Determine the [X, Y] coordinate at the center of the cell enclosing the given text.  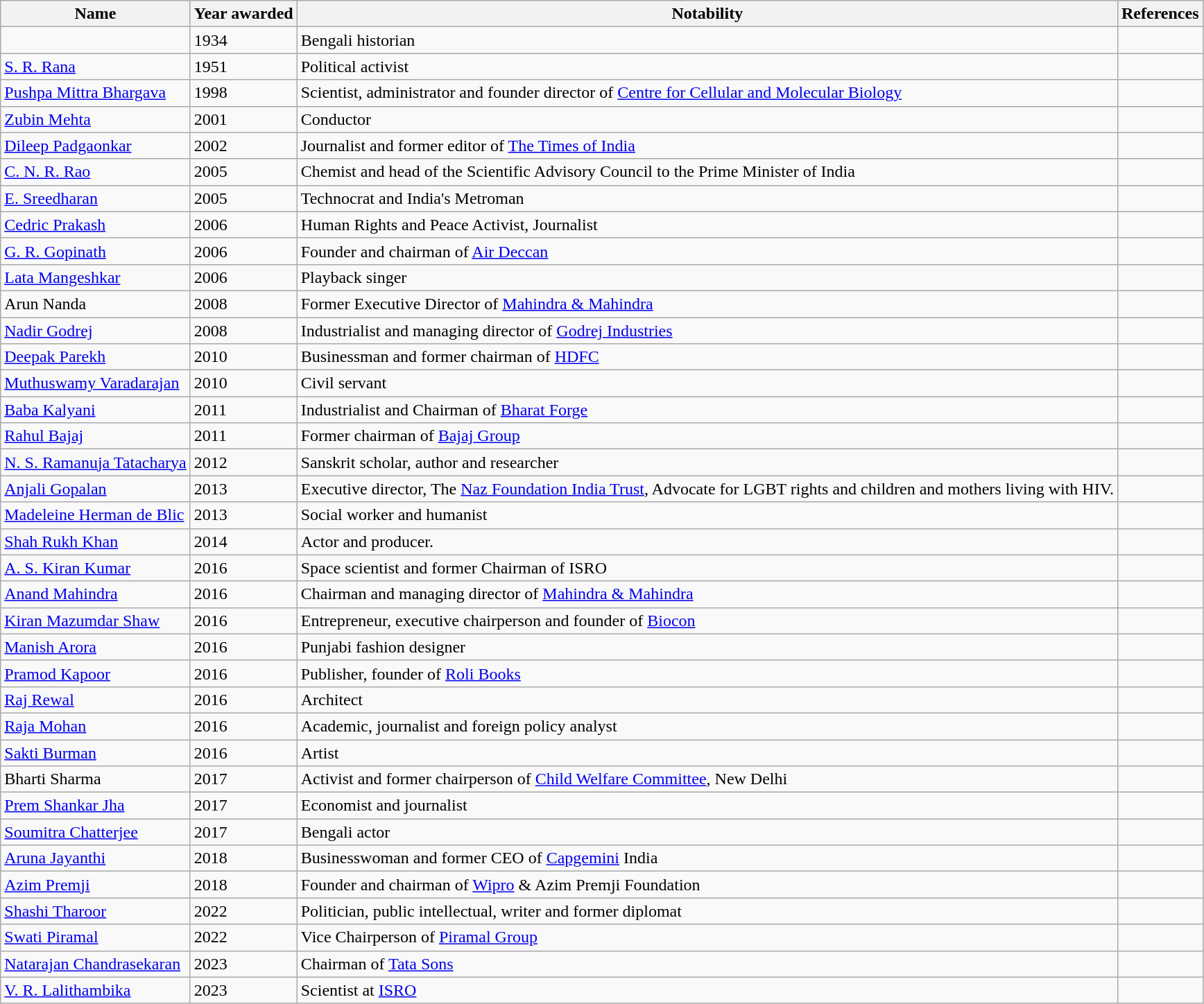
Sanskrit scholar, author and researcher [707, 462]
Baba Kalyani [96, 410]
Nadir Godrej [96, 331]
Arun Nanda [96, 304]
Swati Piramal [96, 937]
Economist and journalist [707, 806]
Space scientist and former Chairman of ISRO [707, 568]
Political activist [707, 67]
Journalist and former editor of The Times of India [707, 146]
2001 [243, 119]
Scientist at ISRO [707, 990]
Azim Premji [96, 885]
Bengali actor [707, 832]
Muthuswamy Varadarajan [96, 383]
Former chairman of Bajaj Group [707, 436]
Year awarded [243, 14]
Publisher, founder of Roli Books [707, 673]
V. R. Lalithambika [96, 990]
Soumitra Chatterjee [96, 832]
Raja Mohan [96, 726]
Raj Rewal [96, 700]
Technocrat and India's Metroman [707, 198]
Pramod Kapoor [96, 673]
2014 [243, 542]
Anand Mahindra [96, 594]
Artist [707, 752]
Shashi Tharoor [96, 911]
Manish Arora [96, 647]
Cedric Prakash [96, 225]
Bharti Sharma [96, 779]
Businesswoman and former CEO of Capgemini India [707, 858]
Former Executive Director of Mahindra & Mahindra [707, 304]
Founder and chairman of Air Deccan [707, 251]
1998 [243, 93]
Human Rights and Peace Activist, Journalist [707, 225]
Rahul Bajaj [96, 436]
Industrialist and managing director of Godrej Industries [707, 331]
2002 [243, 146]
Chairman of Tata Sons [707, 964]
S. R. Rana [96, 67]
2012 [243, 462]
Social worker and humanist [707, 515]
Executive director, The Naz Foundation India Trust, Advocate for LGBT rights and children and mothers living with HIV. [707, 489]
Zubin Mehta [96, 119]
Chairman and managing director of Mahindra & Mahindra [707, 594]
Prem Shankar Jha [96, 806]
Academic, journalist and foreign policy analyst [707, 726]
Founder and chairman of Wipro & Azim Premji Foundation [707, 885]
Punjabi fashion designer [707, 647]
Architect [707, 700]
Notability [707, 14]
Anjali Gopalan [96, 489]
Chemist and head of the Scientific Advisory Council to the Prime Minister of India [707, 172]
Aruna Jayanthi [96, 858]
Kiran Mazumdar Shaw [96, 621]
A. S. Kiran Kumar [96, 568]
Name [96, 14]
N. S. Ramanuja Tatacharya [96, 462]
Deepak Parekh [96, 357]
E. Sreedharan [96, 198]
1934 [243, 40]
Industrialist and Chairman of Bharat Forge [707, 410]
Civil servant [707, 383]
Actor and producer. [707, 542]
Vice Chairperson of Piramal Group [707, 937]
Pushpa Mittra Bhargava [96, 93]
Conductor [707, 119]
Activist and former chairperson of Child Welfare Committee, New Delhi [707, 779]
Lata Mangeshkar [96, 277]
Playback singer [707, 277]
Dileep Padgaonkar [96, 146]
Madeleine Herman de Blic [96, 515]
Entrepreneur, executive chairperson and founder of Biocon [707, 621]
Politician, public intellectual, writer and former diplomat [707, 911]
Bengali historian [707, 40]
1951 [243, 67]
C. N. R. Rao [96, 172]
References [1160, 14]
Businessman and former chairman of HDFC [707, 357]
Sakti Burman [96, 752]
Scientist, administrator and founder director of Centre for Cellular and Molecular Biology [707, 93]
Natarajan Chandrasekaran [96, 964]
Shah Rukh Khan [96, 542]
G. R. Gopinath [96, 251]
